Return (x, y) of the center of cell containing provided text 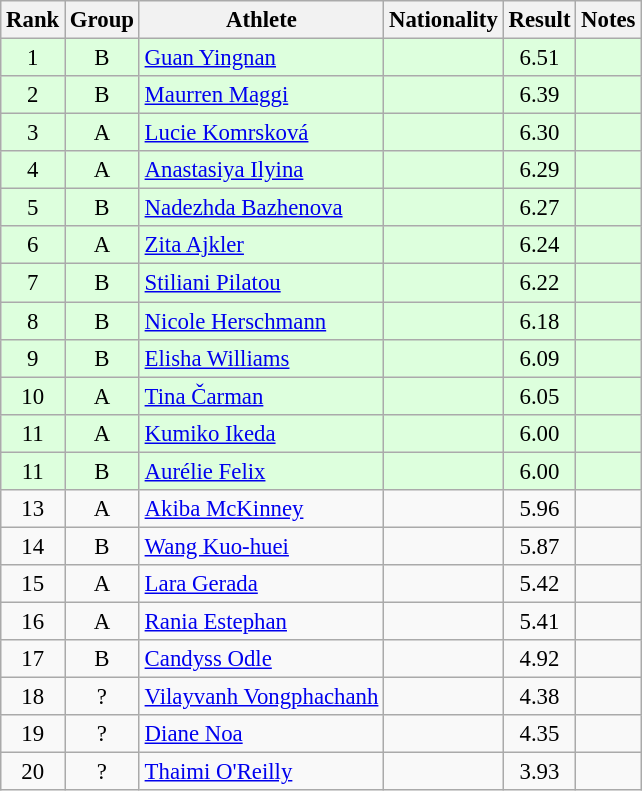
6.51 (540, 58)
Akiba McKinney (261, 509)
13 (33, 509)
6.29 (540, 170)
Notes (608, 20)
6.27 (540, 208)
6 (33, 245)
7 (33, 283)
Lucie Komrsková (261, 133)
Wang Kuo-huei (261, 546)
6.18 (540, 321)
Candyss Odle (261, 659)
Stiliani Pilatou (261, 283)
3 (33, 133)
20 (33, 772)
15 (33, 584)
1 (33, 58)
Maurren Maggi (261, 95)
19 (33, 734)
3.93 (540, 772)
6.05 (540, 396)
4.38 (540, 697)
17 (33, 659)
4 (33, 170)
Aurélie Felix (261, 471)
14 (33, 546)
Anastasiya Ilyina (261, 170)
18 (33, 697)
Nationality (444, 20)
Result (540, 20)
2 (33, 95)
5.41 (540, 621)
6.24 (540, 245)
Rania Estephan (261, 621)
6.09 (540, 358)
Thaimi O'Reilly (261, 772)
5.96 (540, 509)
5.87 (540, 546)
Lara Gerada (261, 584)
Vilayvanh Vongphachanh (261, 697)
Athlete (261, 20)
Nadezhda Bazhenova (261, 208)
Nicole Herschmann (261, 321)
8 (33, 321)
Group (102, 20)
Kumiko Ikeda (261, 433)
6.30 (540, 133)
6.39 (540, 95)
16 (33, 621)
Tina Čarman (261, 396)
Diane Noa (261, 734)
5 (33, 208)
Guan Yingnan (261, 58)
Elisha Williams (261, 358)
4.92 (540, 659)
Zita Ajkler (261, 245)
Rank (33, 20)
5.42 (540, 584)
9 (33, 358)
10 (33, 396)
4.35 (540, 734)
6.22 (540, 283)
